Determine the [x, y] coordinate at the center of the cell enclosing the given text.  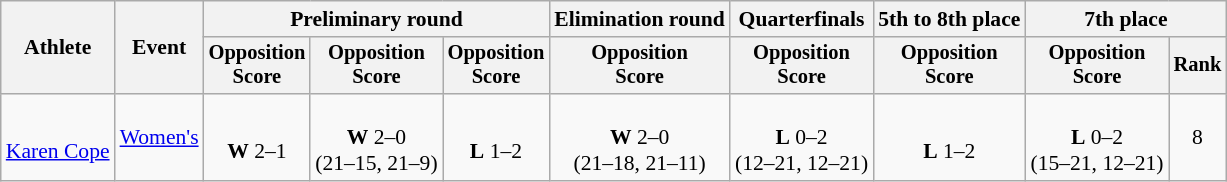
7th place [1126, 19]
W 2–0(21–18, 21–11) [640, 138]
Quarterfinals [802, 19]
W 2–0(21–15, 21–9) [376, 138]
Rank [1198, 66]
5th to 8th place [949, 19]
Athlete [58, 48]
W 2–1 [258, 138]
Women's [160, 138]
L 0–2(12–21, 12–21) [802, 138]
Event [160, 48]
Karen Cope [58, 138]
8 [1198, 138]
Elimination round [640, 19]
Preliminary round [377, 19]
L 0–2(15–21, 12–21) [1096, 138]
